From the cell containing the given text, extract its center point as (x, y) coordinate. 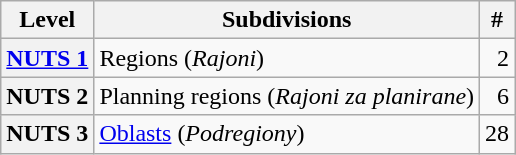
NUTS 2 (48, 96)
Level (48, 20)
2 (498, 58)
Regions (Rajoni) (287, 58)
6 (498, 96)
NUTS 3 (48, 134)
Planning regions (Rajoni za planirane) (287, 96)
# (498, 20)
NUTS 1 (48, 58)
Oblasts (Podregiony) (287, 134)
28 (498, 134)
Subdivisions (287, 20)
